Pinpoint the cell where the given text exists, returning its [X, Y] midpoint coordinate. 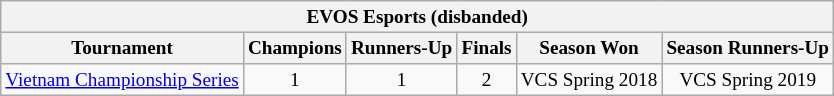
EVOS Esports (disbanded) [418, 17]
Finals [486, 48]
VCS Spring 2019 [748, 80]
Season Runners-Up [748, 48]
Runners-Up [401, 48]
Season Won [589, 48]
2 [486, 80]
Champions [294, 48]
Tournament [122, 48]
Vietnam Championship Series [122, 80]
VCS Spring 2018 [589, 80]
